Scan for the cell matching the given text and deliver its [X, Y] coordinate at center. 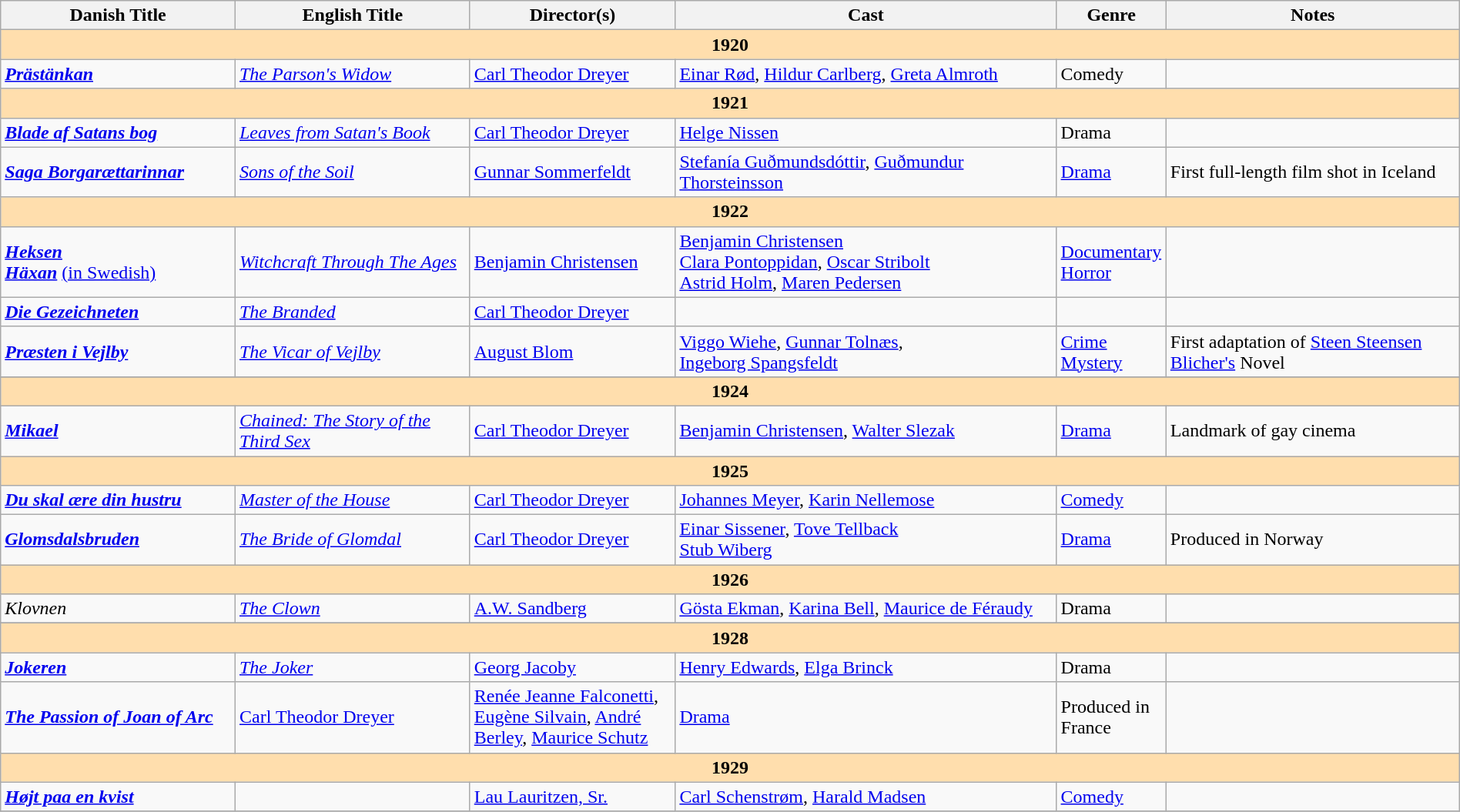
Jokeren [119, 667]
Højt paa en kvist [119, 797]
Lau Lauritzen, Sr. [573, 797]
First full-length film shot in Iceland [1312, 172]
Carl Schenstrøm, Harald Madsen [866, 797]
The Passion of Joan of Arc [119, 717]
Glomsdalsbruden [119, 540]
Blade af Satans bog [119, 132]
The Bride of Glomdal [353, 540]
Produced in France [1111, 717]
Saga Borgarættarinnar [119, 172]
A.W. Sandberg [573, 609]
1928 [730, 638]
Renée Jeanne Falconetti, Eugène Silvain, André Berley, Maurice Schutz [573, 717]
1921 [730, 103]
Benjamin ChristensenClara Pontoppidan, Oscar StriboltAstrid Holm, Maren Pedersen [866, 262]
1924 [730, 391]
The Parson's Widow [353, 74]
HeksenHäxan (in Swedish) [119, 262]
Klovnen [119, 609]
Gösta Ekman, Karina Bell, Maurice de Féraudy [866, 609]
Danish Title [119, 15]
Director(s) [573, 15]
Du skal ære din hustru [119, 500]
Chained: The Story of the Third Sex [353, 431]
Prästänkan [119, 74]
1929 [730, 767]
English Title [353, 15]
Stefanía Guðmundsdóttir, Guðmundur Thorsteinsson [866, 172]
Die Gezeichneten [119, 312]
Georg Jacoby [573, 667]
The Branded [353, 312]
First adaptation of Steen Steensen Blicher's Novel [1312, 351]
August Blom [573, 351]
Henry Edwards, Elga Brinck [866, 667]
Benjamin Christensen [573, 262]
1922 [730, 212]
1925 [730, 470]
Mikael [119, 431]
Johannes Meyer, Karin Nellemose [866, 500]
Præsten i Vejlby [119, 351]
The Vicar of Vejlby [353, 351]
Leaves from Satan's Book [353, 132]
Landmark of gay cinema [1312, 431]
Crime Mystery [1111, 351]
The Clown [353, 609]
Viggo Wiehe, Gunnar Tolnæs, Ingeborg Spangsfeldt [866, 351]
Genre [1111, 15]
Witchcraft Through The Ages [353, 262]
The Joker [353, 667]
Einar Sissener, Tove TellbackStub Wiberg [866, 540]
Notes [1312, 15]
Documentary Horror [1111, 262]
Helge Nissen [866, 132]
Produced in Norway [1312, 540]
1920 [730, 45]
Master of the House [353, 500]
1926 [730, 580]
Cast [866, 15]
Einar Rød, Hildur Carlberg, Greta Almroth [866, 74]
Sons of the Soil [353, 172]
Benjamin Christensen, Walter Slezak [866, 431]
Gunnar Sommerfeldt [573, 172]
